Pinpoint the cell where the given text exists, returning its [X, Y] midpoint coordinate. 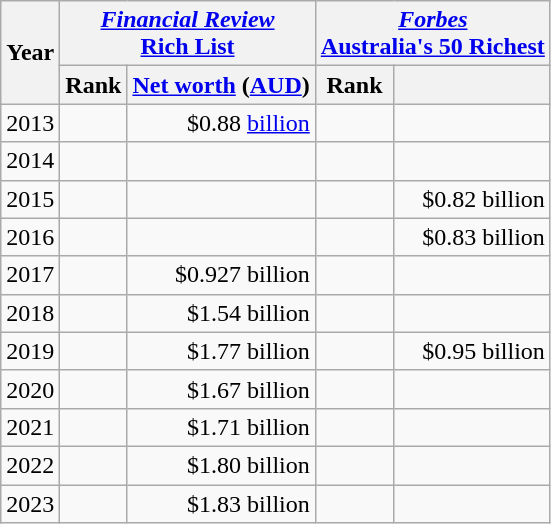
2016 [30, 237]
$1.80 billion [221, 465]
$0.82 billion [472, 199]
$1.67 billion [221, 389]
Financial ReviewRich List [188, 34]
$1.71 billion [221, 427]
$1.54 billion [221, 313]
Year [30, 52]
$0.88 billion [221, 123]
2020 [30, 389]
$1.77 billion [221, 351]
2019 [30, 351]
$0.95 billion [472, 351]
2023 [30, 503]
ForbesAustralia's 50 Richest [432, 34]
$1.83 billion [221, 503]
2013 [30, 123]
2021 [30, 427]
Net worth (AUD) [221, 85]
2014 [30, 161]
2018 [30, 313]
$0.927 billion [221, 275]
2015 [30, 199]
$0.83 billion [472, 237]
2022 [30, 465]
2017 [30, 275]
